Find where the given text appears and provide that cell's center as [X, Y] coordinate. 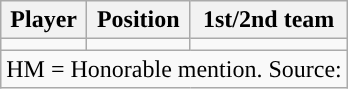
Player [44, 20]
HM = Honorable mention. Source: [174, 69]
Position [139, 20]
1st/2nd team [268, 20]
